Return the [X, Y] coordinate for the center point of the cell that contains the specified text.  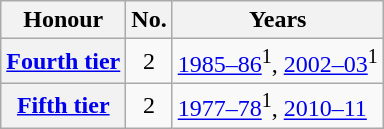
1977–781, 2010–11 [278, 106]
Years [278, 20]
No. [149, 20]
1985–861, 2002–031 [278, 62]
Fifth tier [64, 106]
Fourth tier [64, 62]
Honour [64, 20]
